Locate the cell with the specified text and output its (x, y) center coordinate. 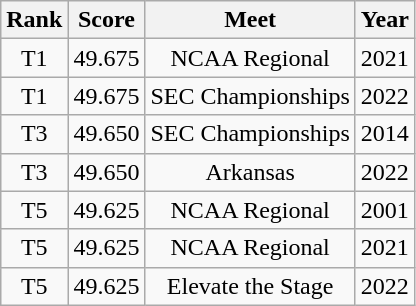
Score (106, 20)
Rank (34, 20)
2014 (384, 134)
Year (384, 20)
2001 (384, 210)
Meet (250, 20)
Elevate the Stage (250, 286)
Arkansas (250, 172)
